Return [X, Y] of the center of cell containing provided text 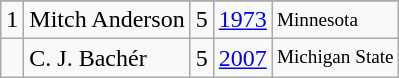
Minnesota [335, 20]
Michigan State [335, 58]
1 [12, 20]
C. J. Bachér [107, 58]
2007 [242, 58]
1973 [242, 20]
Mitch Anderson [107, 20]
